Search for the cell housing the specified text and yield its (x, y) center coordinate. 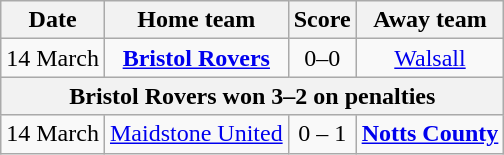
Maidstone United (196, 134)
Walsall (430, 58)
Away team (430, 20)
Bristol Rovers won 3–2 on penalties (252, 96)
Score (322, 20)
0–0 (322, 58)
Home team (196, 20)
Notts County (430, 134)
Date (53, 20)
0 – 1 (322, 134)
Bristol Rovers (196, 58)
